Locate the cell with the specified text and output its (x, y) center coordinate. 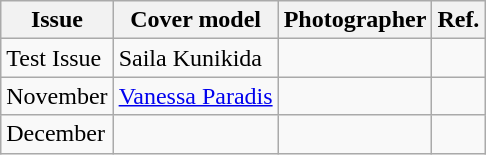
Cover model (196, 20)
Test Issue (57, 58)
Issue (57, 20)
Photographer (355, 20)
Ref. (458, 20)
Vanessa Paradis (196, 96)
November (57, 96)
Saila Kunikida (196, 58)
December (57, 134)
